Pinpoint the cell where the given text exists, returning its (x, y) midpoint coordinate. 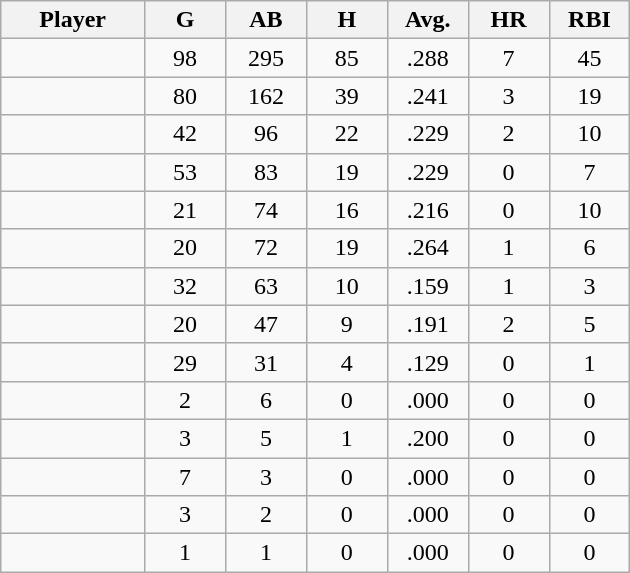
29 (186, 362)
.129 (428, 362)
RBI (590, 20)
G (186, 20)
HR (508, 20)
53 (186, 172)
H (346, 20)
.191 (428, 324)
72 (266, 248)
83 (266, 172)
162 (266, 96)
9 (346, 324)
.288 (428, 58)
47 (266, 324)
39 (346, 96)
31 (266, 362)
22 (346, 134)
.159 (428, 286)
96 (266, 134)
45 (590, 58)
16 (346, 210)
98 (186, 58)
74 (266, 210)
4 (346, 362)
.241 (428, 96)
63 (266, 286)
32 (186, 286)
Player (73, 20)
295 (266, 58)
.200 (428, 438)
85 (346, 58)
.216 (428, 210)
Avg. (428, 20)
.264 (428, 248)
42 (186, 134)
80 (186, 96)
21 (186, 210)
AB (266, 20)
